Scan for the cell matching the given text and deliver its [X, Y] coordinate at center. 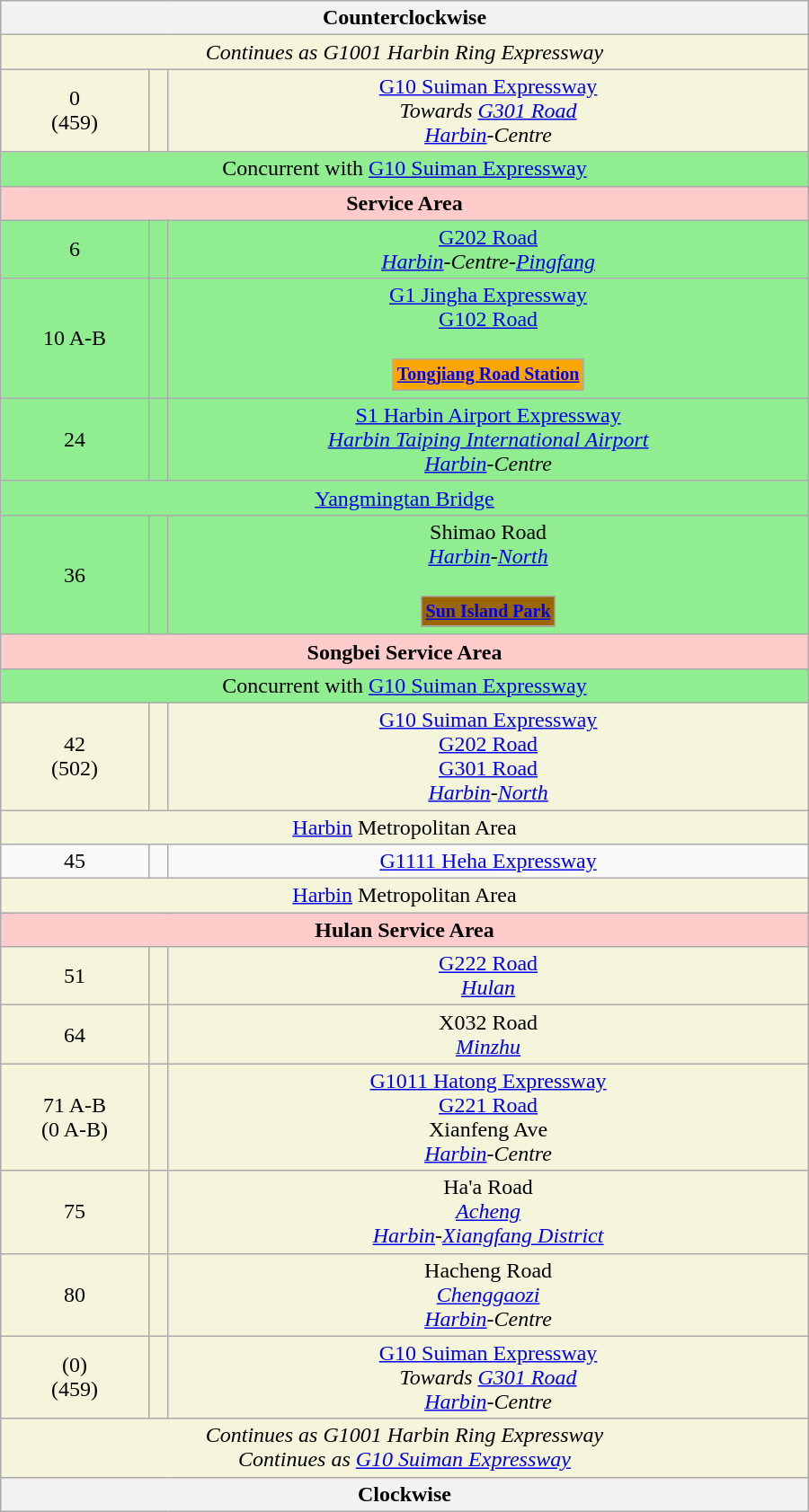
G1 Jingha Expressway G102 Road Tongjiang Road Station [488, 338]
G10 Suiman Expressway G202 Road G301 RoadHarbin-North [488, 756]
Sun Island Park [488, 611]
24 [76, 439]
45 [76, 862]
Yangmingtan Bridge [404, 498]
Service Area [404, 203]
10 A-B [76, 338]
0(459) [76, 111]
6 [76, 250]
Songbei Service Area [404, 651]
51 [76, 976]
Hacheng RoadChenggaoziHarbin-Centre [488, 1295]
(0)(459) [76, 1377]
Counterclockwise [404, 18]
64 [76, 1035]
71 A-B(0 A-B) [76, 1118]
G1111 Heha Expressway [488, 862]
Hulan Service Area [404, 930]
75 [76, 1212]
Continues as G1001 Harbin Ring Expressway Continues as G10 Suiman Expressway [404, 1448]
Ha'a RoadAchengHarbin-Xiangfang District [488, 1212]
S1 Harbin Airport Expressway Harbin Taiping International AirportHarbin-Centre [488, 439]
80 [76, 1295]
Clockwise [404, 1494]
Tongjiang Road Station [488, 376]
G202 RoadHarbin-Centre-Pingfang [488, 250]
36 [76, 575]
42(502) [76, 756]
G222 RoadHulan [488, 976]
Continues as G1001 Harbin Ring Expressway [404, 52]
Shimao RoadHarbin-North Sun Island Park [488, 575]
X032 RoadMinzhu [488, 1035]
G1011 Hatong Expressway G221 RoadXianfeng AveHarbin-Centre [488, 1118]
